Return [X, Y] of the center of cell containing provided text 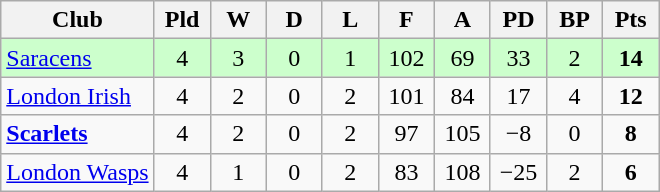
London Wasps [78, 172]
105 [462, 134]
12 [631, 96]
14 [631, 58]
3 [238, 58]
BP [575, 20]
L [350, 20]
Saracens [78, 58]
F [406, 20]
84 [462, 96]
97 [406, 134]
102 [406, 58]
8 [631, 134]
D [294, 20]
−25 [518, 172]
London Irish [78, 96]
108 [462, 172]
Club [78, 20]
83 [406, 172]
33 [518, 58]
W [238, 20]
6 [631, 172]
Pld [182, 20]
PD [518, 20]
Scarlets [78, 134]
Pts [631, 20]
101 [406, 96]
17 [518, 96]
−8 [518, 134]
69 [462, 58]
A [462, 20]
